Output the (x, y) coordinate of the center of the cell containing the given text.  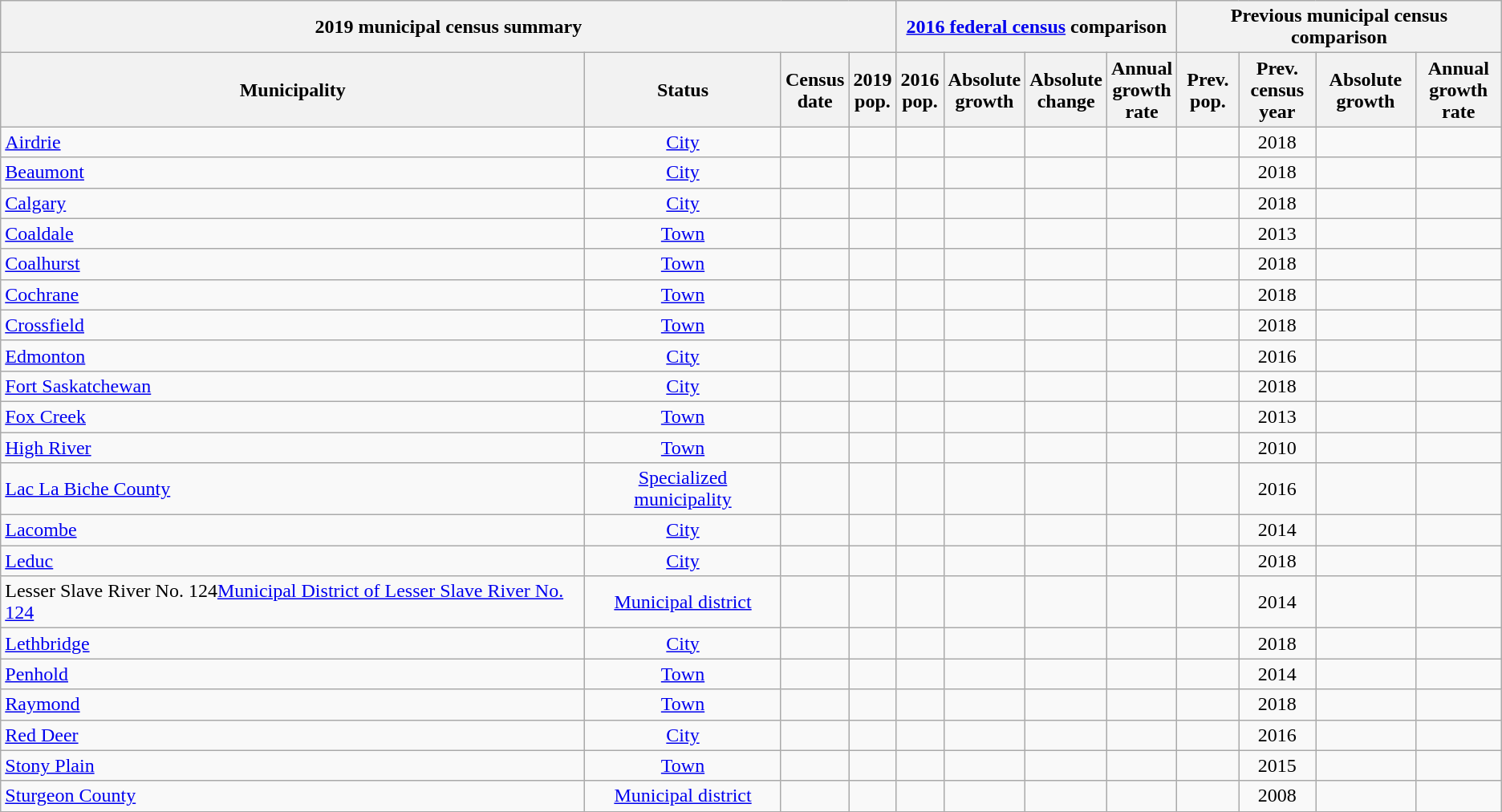
Leduc (293, 561)
Municipality (293, 90)
Prev.pop. (1208, 90)
Specialized municipality (684, 489)
Calgary (293, 203)
Coalhurst (293, 264)
High River (293, 447)
Fox Creek (293, 416)
2019pop. (873, 90)
2019 municipal census summary (449, 27)
2015 (1277, 765)
Crossfield (293, 325)
Edmonton (293, 355)
2016 federal census comparison (1037, 27)
Lac La Biche County (293, 489)
2008 (1277, 796)
2010 (1277, 447)
Penhold (293, 674)
Censusdate (814, 90)
Coaldale (293, 233)
Prev.censusyear (1277, 90)
2016pop. (919, 90)
Lesser Slave River No. 124Municipal District of Lesser Slave River No. 124 (293, 602)
Cochrane (293, 294)
Sturgeon County (293, 796)
Status (684, 90)
Lethbridge (293, 644)
Stony Plain (293, 765)
Fort Saskatchewan (293, 386)
Red Deer (293, 735)
Beaumont (293, 173)
Absolutechange (1066, 90)
Raymond (293, 704)
Airdrie (293, 142)
Lacombe (293, 530)
Previous municipal census comparison (1340, 27)
